Extract the [x, y] coordinate from the center of the cell holding the provided text.  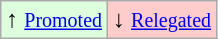
↑ Promoted [54, 20]
↓ Relegated [162, 20]
